From the cell containing the given text, extract its center point as (X, Y) coordinate. 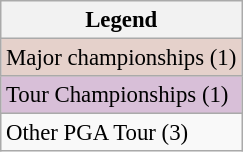
Legend (122, 20)
Tour Championships (1) (122, 95)
Major championships (1) (122, 58)
Other PGA Tour (3) (122, 133)
